Output the [X, Y] coordinate of the center of the cell containing the given text.  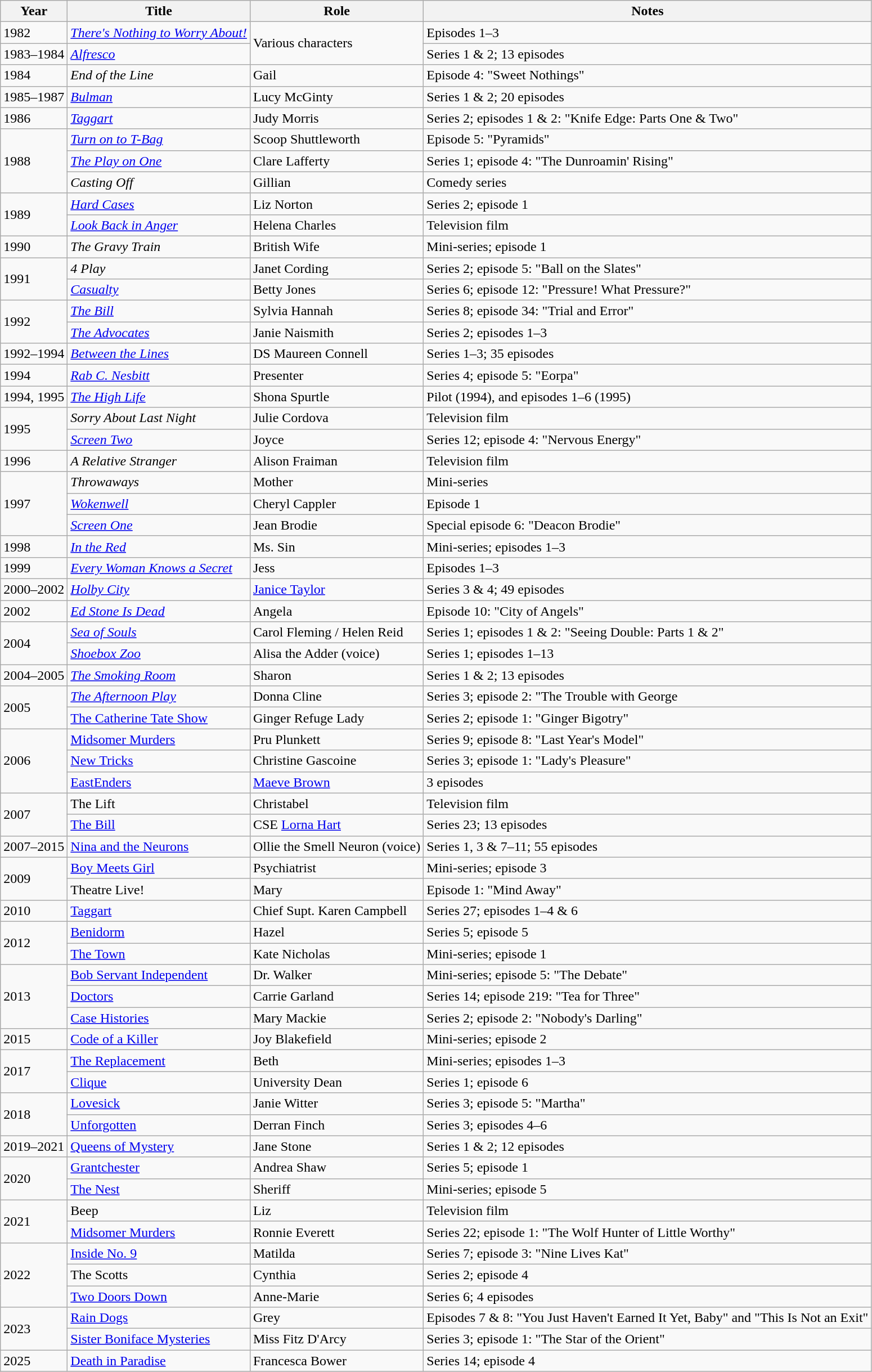
1989 [34, 214]
1995 [34, 429]
Jess [336, 568]
Series 5; episode 5 [648, 932]
2009 [34, 878]
Mother [336, 482]
Series 2; episode 4 [648, 1275]
2012 [34, 943]
Series 1 & 2; 12 episodes [648, 1146]
Hard Cases [159, 204]
3 episodes [648, 782]
Case Histories [159, 1018]
2019–2021 [34, 1146]
The High Life [159, 397]
2023 [34, 1329]
2004 [34, 643]
Sea of Souls [159, 633]
The Advocates [159, 333]
2025 [34, 1361]
Gail [336, 75]
2000–2002 [34, 589]
1992–1994 [34, 354]
Series 3; episode 1: "Lady's Pleasure" [648, 761]
Series 2; episodes 1–3 [648, 333]
Series 27; episodes 1–4 & 6 [648, 911]
In the Red [159, 546]
A Relative Stranger [159, 461]
Kate Nicholas [336, 954]
1986 [34, 118]
Francesca Bower [336, 1361]
Comedy series [648, 182]
Look Back in Anger [159, 225]
Ronnie Everett [336, 1232]
1997 [34, 504]
Series 1; episodes 1 & 2: "Seeing Double: Parts 1 & 2" [648, 633]
2021 [34, 1221]
1991 [34, 279]
Alfresco [159, 54]
Mini-series; episode 5: "The Debate" [648, 975]
The Gravy Train [159, 246]
Series 2; episode 1: "Ginger Bigotry" [648, 718]
University Dean [336, 1082]
2022 [34, 1275]
Sister Boniface Mysteries [159, 1339]
Notes [648, 11]
Clare Lafferty [336, 161]
Episodes 7 & 8: "You Just Haven't Earned It Yet, Baby" and "This Is Not an Exit" [648, 1318]
Matilda [336, 1253]
Series 2; episode 5: "Ball on the Slates" [648, 268]
2006 [34, 761]
The Lift [159, 804]
4 Play [159, 268]
Series 22; episode 1: "The Wolf Hunter of Little Worthy" [648, 1232]
Grey [336, 1318]
Series 6; episode 12: "Pressure! What Pressure?" [648, 290]
Sharon [336, 675]
Sylvia Hannah [336, 311]
Donna Cline [336, 697]
Cheryl Cappler [336, 504]
Series 1, 3 & 7–11; 55 episodes [648, 846]
2018 [34, 1114]
Series 1–3; 35 episodes [648, 354]
Christabel [336, 804]
Series 1; episode 6 [648, 1082]
Jane Stone [336, 1146]
Special episode 6: "Deacon Brodie" [648, 525]
Two Doors Down [159, 1296]
1985–1987 [34, 97]
2017 [34, 1071]
Janice Taylor [336, 589]
Ollie the Smell Neuron (voice) [336, 846]
1982 [34, 33]
Sheriff [336, 1189]
EastEnders [159, 782]
1994 [34, 375]
Helena Charles [336, 225]
Dr. Walker [336, 975]
2005 [34, 707]
The Scotts [159, 1275]
Carol Fleming / Helen Reid [336, 633]
Janie Naismith [336, 333]
Episode 1 [648, 504]
Screen One [159, 525]
Pru Plunkett [336, 739]
Rab C. Nesbitt [159, 375]
Liz Norton [336, 204]
There's Nothing to Worry About! [159, 33]
DS Maureen Connell [336, 354]
1994, 1995 [34, 397]
Andrea Shaw [336, 1168]
The Catherine Tate Show [159, 718]
Wokenwell [159, 504]
Series 6; 4 episodes [648, 1296]
Queens of Mystery [159, 1146]
Series 14; episode 4 [648, 1361]
Judy Morris [336, 118]
Death in Paradise [159, 1361]
Theatre Live! [159, 889]
Boy Meets Girl [159, 868]
Series 23; 13 episodes [648, 825]
Episode 5: "Pyramids" [648, 140]
Holby City [159, 589]
Sorry About Last Night [159, 418]
British Wife [336, 246]
New Tricks [159, 761]
1984 [34, 75]
Various characters [336, 43]
1983–1984 [34, 54]
Mini-series; episode 2 [648, 1039]
Series 4; episode 5: "Eorpa" [648, 375]
The Smoking Room [159, 675]
Jean Brodie [336, 525]
Series 2; episode 2: "Nobody's Darling" [648, 1018]
Casualty [159, 290]
Series 9; episode 8: "Last Year's Model" [648, 739]
Doctors [159, 997]
Joy Blakefield [336, 1039]
2020 [34, 1178]
Hazel [336, 932]
Bob Servant Independent [159, 975]
Ms. Sin [336, 546]
Alison Fraiman [336, 461]
Series 8; episode 34: "Trial and Error" [648, 311]
End of the Line [159, 75]
Series 14; episode 219: "Tea for Three" [648, 997]
Series 12; episode 4: "Nervous Energy" [648, 440]
Janie Witter [336, 1104]
1999 [34, 568]
Rain Dogs [159, 1318]
Series 1; episodes 1–13 [648, 654]
Presenter [336, 375]
Clique [159, 1082]
Beep [159, 1210]
Title [159, 11]
2002 [34, 611]
Anne-Marie [336, 1296]
Casting Off [159, 182]
Grantchester [159, 1168]
2013 [34, 997]
Series 2; episodes 1 & 2: "Knife Edge: Parts One & Two" [648, 118]
Series 3; episode 2: "The Trouble with George [648, 697]
Mini-series; episode 3 [648, 868]
Screen Two [159, 440]
1998 [34, 546]
2007 [34, 814]
Mary [336, 889]
The Afternoon Play [159, 697]
Joyce [336, 440]
CSE Lorna Hart [336, 825]
Ed Stone Is Dead [159, 611]
Benidorm [159, 932]
2015 [34, 1039]
Bulman [159, 97]
Series 7; episode 3: "Nine Lives Kat" [648, 1253]
Inside No. 9 [159, 1253]
Series 1; episode 4: "The Dunroamin' Rising" [648, 161]
2007–2015 [34, 846]
1990 [34, 246]
Beth [336, 1061]
1996 [34, 461]
Mini-series; episode 5 [648, 1189]
Episode 4: "Sweet Nothings" [648, 75]
Cynthia [336, 1275]
Ginger Refuge Lady [336, 718]
2004–2005 [34, 675]
Mary Mackie [336, 1018]
The Play on One [159, 161]
Scoop Shuttleworth [336, 140]
Lucy McGinty [336, 97]
Alisa the Adder (voice) [336, 654]
Maeve Brown [336, 782]
Series 3 & 4; 49 episodes [648, 589]
Every Woman Knows a Secret [159, 568]
Chief Supt. Karen Campbell [336, 911]
Turn on to T-Bag [159, 140]
Pilot (1994), and episodes 1–6 (1995) [648, 397]
Between the Lines [159, 354]
Psychiatrist [336, 868]
Series 1 & 2; 20 episodes [648, 97]
The Replacement [159, 1061]
Unforgotten [159, 1125]
Shoebox Zoo [159, 654]
The Town [159, 954]
1992 [34, 322]
Role [336, 11]
Lovesick [159, 1104]
1988 [34, 161]
Angela [336, 611]
Janet Cording [336, 268]
Nina and the Neurons [159, 846]
Series 3; episode 5: "Martha" [648, 1104]
Series 3; episode 1: "The Star of the Orient" [648, 1339]
Series 5; episode 1 [648, 1168]
Code of a Killer [159, 1039]
Carrie Garland [336, 997]
2010 [34, 911]
Shona Spurtle [336, 397]
Series 2; episode 1 [648, 204]
Gillian [336, 182]
Mini-series [648, 482]
Liz [336, 1210]
Julie Cordova [336, 418]
Episode 1: "Mind Away" [648, 889]
The Nest [159, 1189]
Episode 10: "City of Angels" [648, 611]
Miss Fitz D'Arcy [336, 1339]
Year [34, 11]
Throwaways [159, 482]
Series 3; episodes 4–6 [648, 1125]
Christine Gascoine [336, 761]
Derran Finch [336, 1125]
Betty Jones [336, 290]
